Locate the cell with the specified text and output its (X, Y) center coordinate. 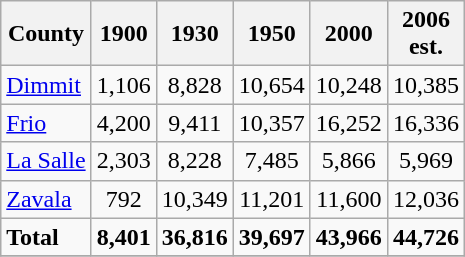
11,600 (348, 199)
2006est. (426, 34)
4,200 (124, 123)
12,036 (426, 199)
1,106 (124, 85)
Dimmit (46, 85)
16,252 (348, 123)
8,228 (194, 161)
7,485 (272, 161)
39,697 (272, 237)
792 (124, 199)
Frio (46, 123)
10,357 (272, 123)
1900 (124, 34)
5,866 (348, 161)
1950 (272, 34)
36,816 (194, 237)
Zavala (46, 199)
1930 (194, 34)
10,654 (272, 85)
16,336 (426, 123)
Total (46, 237)
43,966 (348, 237)
10,385 (426, 85)
County (46, 34)
La Salle (46, 161)
44,726 (426, 237)
10,349 (194, 199)
11,201 (272, 199)
2000 (348, 34)
2,303 (124, 161)
9,411 (194, 123)
8,828 (194, 85)
5,969 (426, 161)
10,248 (348, 85)
8,401 (124, 237)
